Identify which cell holds the provided text, then report its (X, Y) central coordinate. 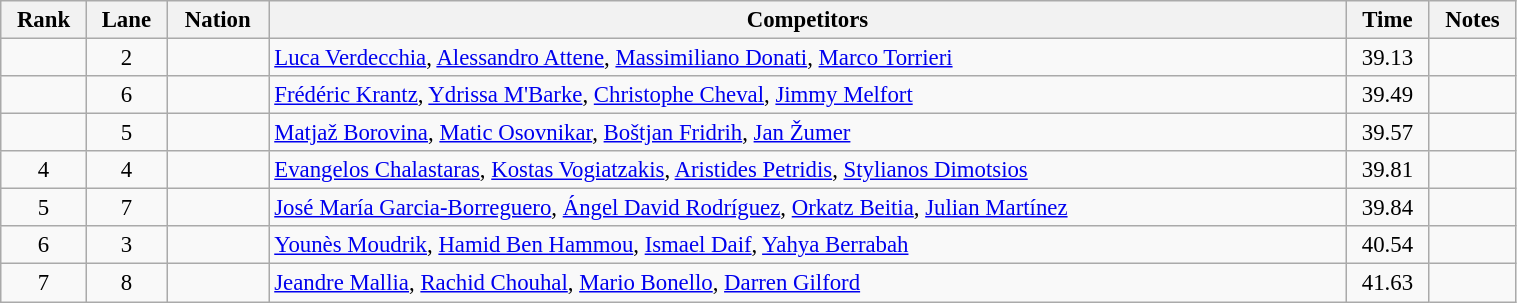
39.13 (1388, 58)
39.84 (1388, 208)
Competitors (808, 20)
Younès Moudrik, Hamid Ben Hammou, Ismael Daif, Yahya Berrabah (808, 245)
José María Garcia-Borreguero, Ángel David Rodríguez, Orkatz Beitia, Julian Martínez (808, 208)
Frédéric Krantz, Ydrissa M'Barke, Christophe Cheval, Jimmy Melfort (808, 95)
Evangelos Chalastaras, Kostas Vogiatzakis, Aristides Petridis, Stylianos Dimotsios (808, 170)
Jeandre Mallia, Rachid Chouhal, Mario Bonello, Darren Gilford (808, 283)
Lane (126, 20)
39.49 (1388, 95)
8 (126, 283)
Matjaž Borovina, Matic Osovnikar, Boštjan Fridrih, Jan Žumer (808, 133)
Luca Verdecchia, Alessandro Attene, Massimiliano Donati, Marco Torrieri (808, 58)
Notes (1472, 20)
Time (1388, 20)
41.63 (1388, 283)
39.57 (1388, 133)
39.81 (1388, 170)
Nation (218, 20)
Rank (44, 20)
3 (126, 245)
40.54 (1388, 245)
2 (126, 58)
